Locate the cell with the specified text and output its (x, y) center coordinate. 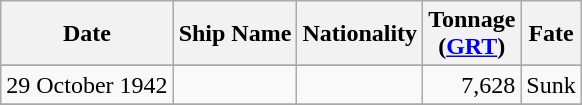
7,628 (472, 85)
29 October 1942 (87, 85)
Ship Name (235, 34)
Tonnage (GRT) (472, 34)
Fate (551, 34)
Sunk (551, 85)
Nationality (360, 34)
Date (87, 34)
